Identify which cell holds the provided text, then report its [X, Y] central coordinate. 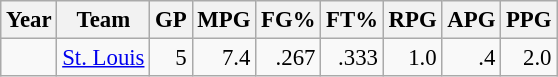
.4 [472, 58]
PPG [529, 20]
2.0 [529, 58]
FT% [352, 20]
Team [104, 20]
RPG [412, 20]
GP [171, 20]
.267 [288, 58]
.333 [352, 58]
MPG [224, 20]
7.4 [224, 58]
St. Louis [104, 58]
1.0 [412, 58]
FG% [288, 20]
APG [472, 20]
Year [29, 20]
5 [171, 58]
